Locate the cell with the specified text and output its (x, y) center coordinate. 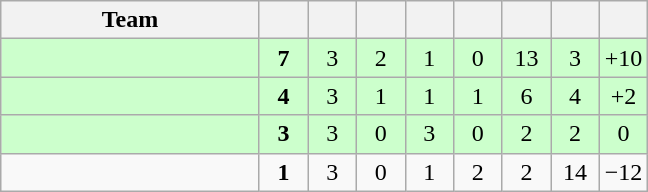
−12 (624, 172)
13 (526, 58)
+2 (624, 96)
6 (526, 96)
14 (576, 172)
7 (284, 58)
+10 (624, 58)
Team (130, 20)
